Search for the cell housing the specified text and yield its [X, Y] center coordinate. 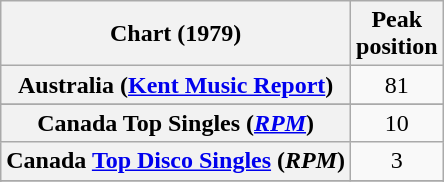
10 [397, 123]
Australia (Kent Music Report) [176, 85]
Chart (1979) [176, 34]
81 [397, 85]
Canada Top Singles (RPM) [176, 123]
Peakposition [397, 34]
3 [397, 161]
Canada Top Disco Singles (RPM) [176, 161]
